Scan for the cell matching the given text and deliver its [x, y] coordinate at center. 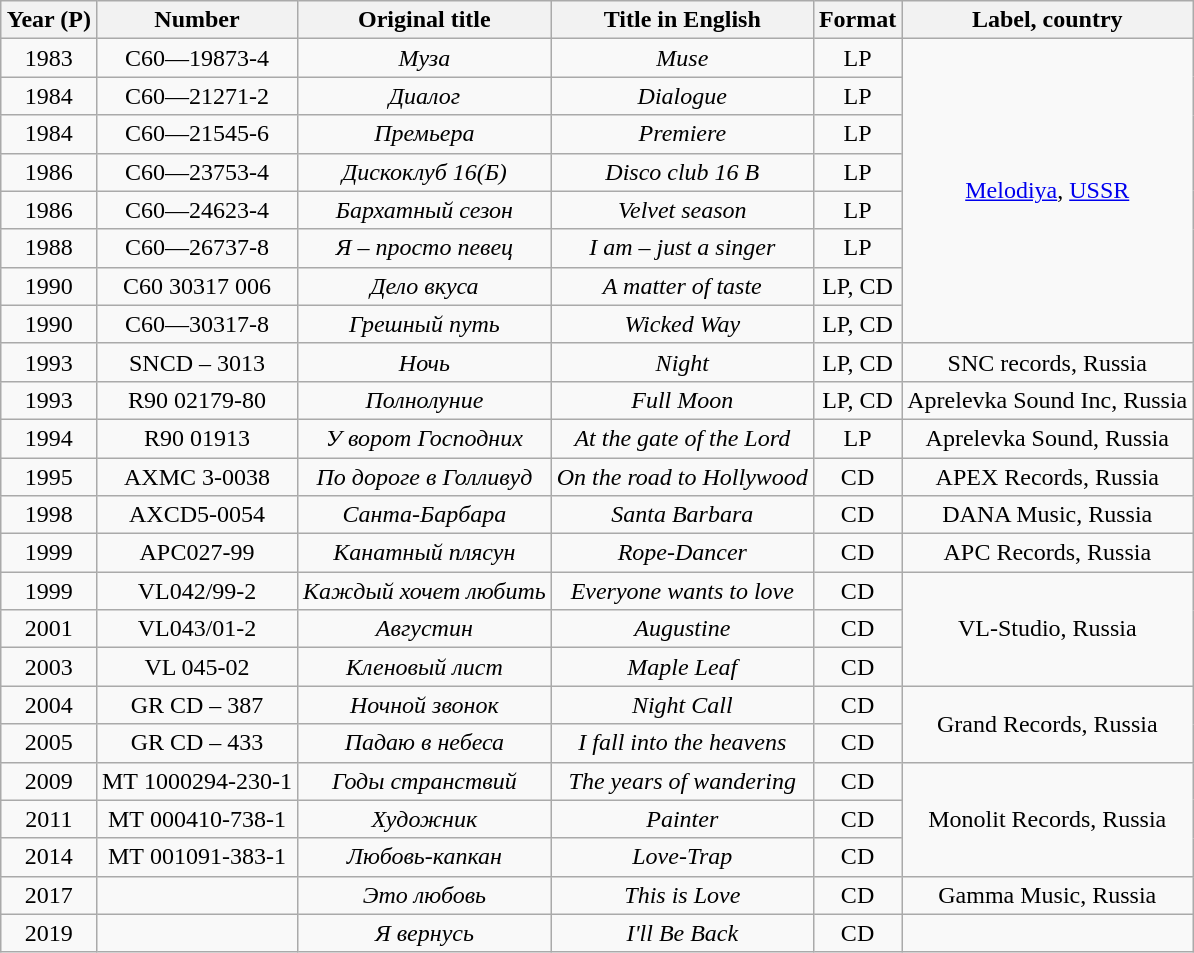
2017 [48, 895]
GR CD – 387 [196, 705]
1998 [48, 515]
С60—19873-4 [196, 58]
Title in English [682, 20]
I am – just a singer [682, 248]
1988 [48, 248]
Дискоклуб 16(Б) [425, 172]
У ворот Господних [425, 438]
МТ 001091-383-1 [196, 857]
Painter [682, 819]
SNCD – 3013 [196, 362]
Santa Barbara [682, 515]
Художник [425, 819]
Диалог [425, 96]
VL042/99-2 [196, 591]
Кленовый лист [425, 667]
GR CD – 433 [196, 743]
Velvet season [682, 210]
С60—30317-8 [196, 324]
R90 01913 [196, 438]
АРС027-99 [196, 553]
С60 30317 006 [196, 286]
Monolit Records, Russia [1048, 819]
Grand Records, Russia [1048, 724]
Dialogue [682, 96]
Maple Leaf [682, 667]
2011 [48, 819]
Это любовь [425, 895]
С60—26737-8 [196, 248]
Format [857, 20]
Я – просто певец [425, 248]
Melodiya, USSR [1048, 191]
С60—21271-2 [196, 96]
On the road to Hollywood [682, 477]
Каждый хочет любить [425, 591]
2001 [48, 629]
At the gate of the Lord [682, 438]
Love-Trap [682, 857]
VL043/01-2 [196, 629]
По дороге в Голливуд [425, 477]
Augustine [682, 629]
Любовь-капкан [425, 857]
VL-Studio, Russia [1048, 629]
Санта-Барбара [425, 515]
2004 [48, 705]
Night [682, 362]
SNC records, Russia [1048, 362]
Полнолуние [425, 400]
1994 [48, 438]
This is Love [682, 895]
С60—21545-6 [196, 134]
С60—23753-4 [196, 172]
Number [196, 20]
A matter of taste [682, 286]
Night Call [682, 705]
С60—24623-4 [196, 210]
VL 045-02 [196, 667]
R90 02179-80 [196, 400]
1995 [48, 477]
AXMC 3-0038 [196, 477]
Годы странствий [425, 781]
Ночной звонок [425, 705]
Original title [425, 20]
Дело вкуса [425, 286]
1983 [48, 58]
Premiere [682, 134]
Muse [682, 58]
I fall into the heavens [682, 743]
DANA Music, Russia [1048, 515]
Full Moon [682, 400]
2005 [48, 743]
АРС Records, Russia [1048, 553]
Everyone wants to love [682, 591]
Wicked Way [682, 324]
МТ 000410-738-1 [196, 819]
I'll Be Back [682, 933]
Aprelevka Sound, Russia [1048, 438]
Грешный путь [425, 324]
Label, country [1048, 20]
Премьера [425, 134]
2019 [48, 933]
Я вернусь [425, 933]
Аprelevka Sound Inc, Russia [1048, 400]
Rope-Dancer [682, 553]
Падаю в небеса [425, 743]
2009 [48, 781]
Муза [425, 58]
Августин [425, 629]
Year (P) [48, 20]
Disco club 16 B [682, 172]
2003 [48, 667]
Ночь [425, 362]
МТ 1000294-230-1 [196, 781]
Канатный плясун [425, 553]
Gamma Music, Russia [1048, 895]
APEX Records, Russia [1048, 477]
AXCD5-0054 [196, 515]
The years of wandering [682, 781]
Бархатный сезон [425, 210]
2014 [48, 857]
